Provide the (x, y) coordinate of the cell's center where the given text is located.  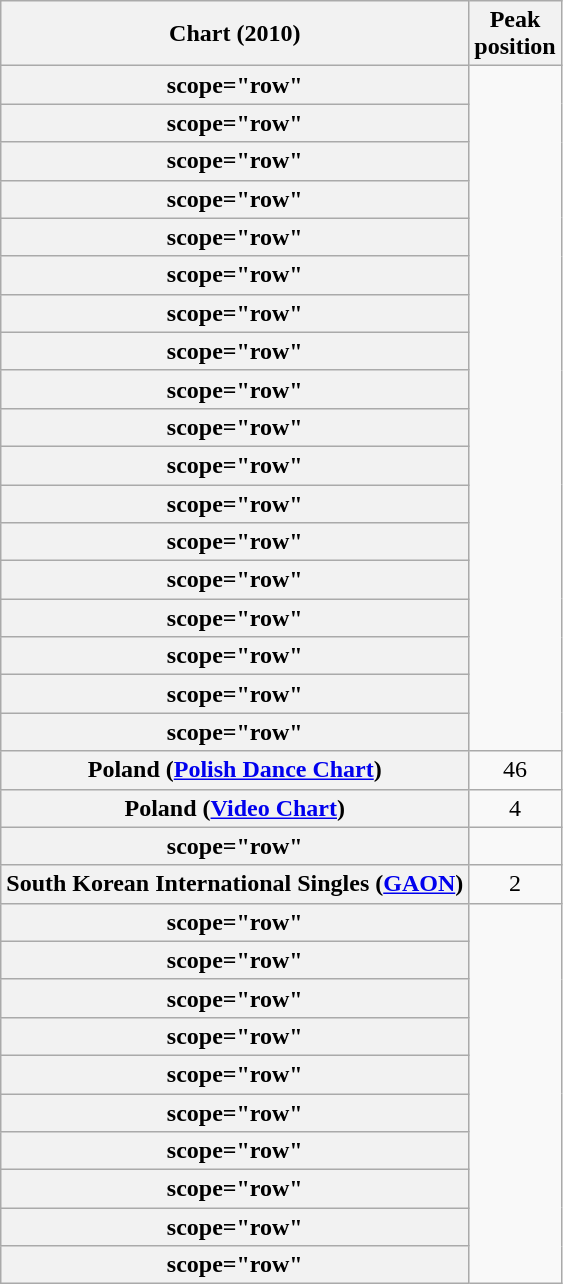
2 (515, 884)
South Korean International Singles (GAON) (235, 884)
Chart (2010) (235, 34)
Poland (Polish Dance Chart) (235, 770)
4 (515, 808)
Poland (Video Chart) (235, 808)
46 (515, 770)
Peakposition (515, 34)
